For the text-containing cell, return its midpoint in (x, y) coordinate format. 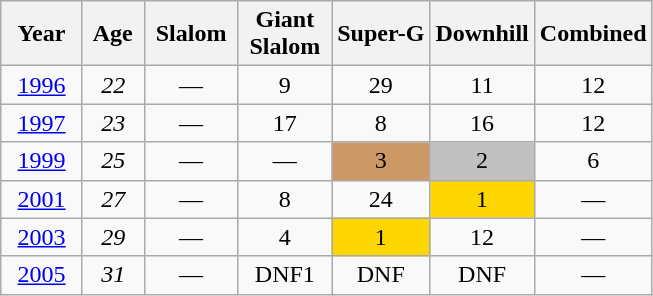
4 (285, 237)
6 (593, 161)
3 (381, 161)
2005 (42, 275)
23 (113, 123)
Slalom (191, 34)
22 (113, 85)
2001 (42, 199)
25 (113, 161)
Downhill (482, 34)
24 (381, 199)
17 (285, 123)
1999 (42, 161)
2003 (42, 237)
27 (113, 199)
Age (113, 34)
Year (42, 34)
16 (482, 123)
Super-G (381, 34)
2 (482, 161)
Giant Slalom (285, 34)
Combined (593, 34)
DNF1 (285, 275)
9 (285, 85)
31 (113, 275)
1997 (42, 123)
11 (482, 85)
1996 (42, 85)
